Detect which cell encompasses the target text, then output its (x, y) center coordinate. 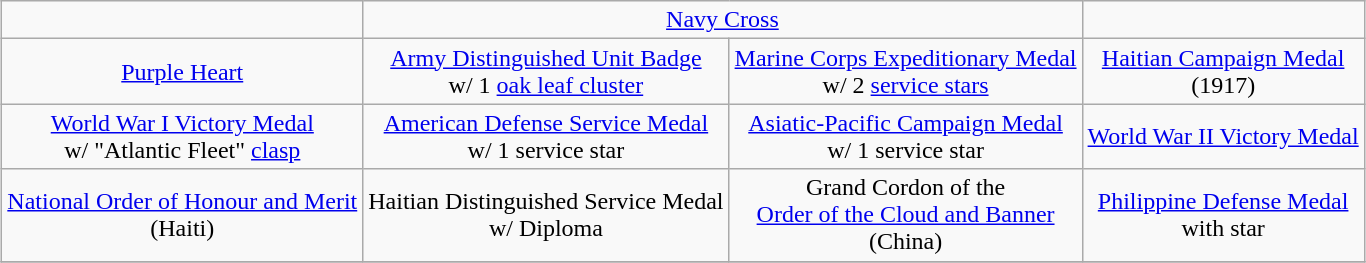
Asiatic-Pacific Campaign Medal w/ 1 service star (906, 136)
Philippine Defense Medalwith star (1223, 215)
American Defense Service Medal w/ 1 service star (546, 136)
Purple Heart (182, 72)
National Order of Honour and Merit(Haiti) (182, 215)
Haitian Campaign Medal (1917) (1223, 72)
Haitian Distinguished Service Medal w/ Diploma (546, 215)
Grand Cordon of the Order of the Cloud and Banner(China) (906, 215)
Navy Cross (722, 20)
Army Distinguished Unit Badge w/ 1 oak leaf cluster (546, 72)
Marine Corps Expeditionary Medal w/ 2 service stars (906, 72)
World War II Victory Medal (1223, 136)
World War I Victory Medal w/ "Atlantic Fleet" clasp (182, 136)
